Identify which cell holds the provided text, then report its (x, y) central coordinate. 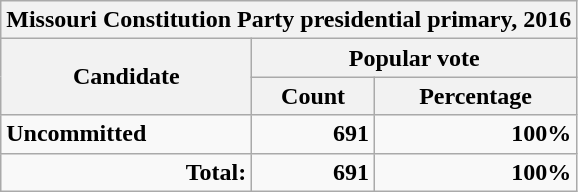
Candidate (126, 77)
Total: (126, 172)
Popular vote (414, 58)
Percentage (475, 96)
Uncommitted (126, 134)
Count (314, 96)
Missouri Constitution Party presidential primary, 2016 (289, 20)
